For the text-containing cell, return its midpoint in (x, y) coordinate format. 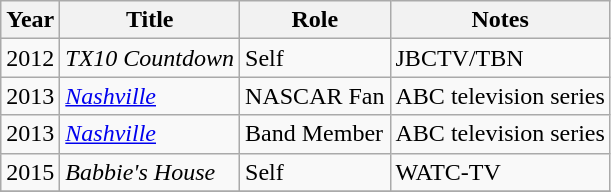
JBCTV/TBN (500, 58)
Babbie's House (150, 172)
Title (150, 20)
Band Member (315, 134)
Year (30, 20)
TX10 Countdown (150, 58)
NASCAR Fan (315, 96)
2012 (30, 58)
2015 (30, 172)
Role (315, 20)
WATC-TV (500, 172)
Notes (500, 20)
